Search for the cell housing the specified text and yield its (X, Y) center coordinate. 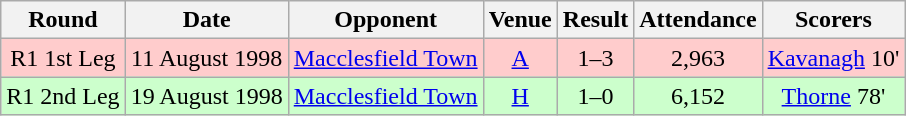
R1 1st Leg (63, 58)
2,963 (698, 58)
Scorers (834, 20)
Opponent (386, 20)
H (520, 96)
11 August 1998 (206, 58)
A (520, 58)
6,152 (698, 96)
Venue (520, 20)
19 August 1998 (206, 96)
1–3 (595, 58)
R1 2nd Leg (63, 96)
Attendance (698, 20)
Thorne 78' (834, 96)
Result (595, 20)
Kavanagh 10' (834, 58)
Date (206, 20)
1–0 (595, 96)
Round (63, 20)
